Identify which cell holds the provided text, then report its [x, y] central coordinate. 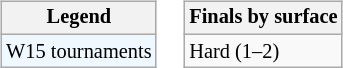
Legend [78, 18]
Hard (1–2) [263, 51]
Finals by surface [263, 18]
W15 tournaments [78, 51]
